Determine the (x, y) coordinate at the center of the cell enclosing the given text.  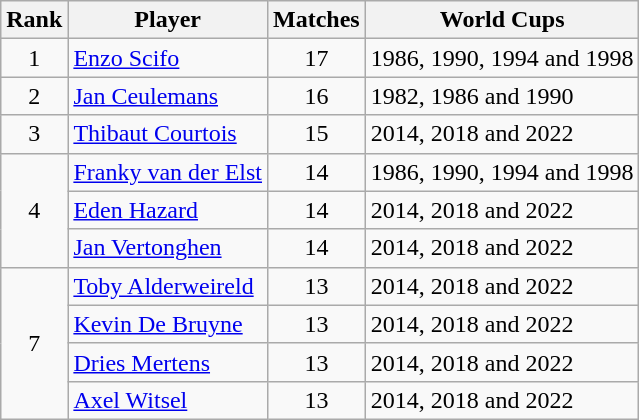
2 (34, 96)
Enzo Scifo (168, 58)
4 (34, 210)
World Cups (502, 20)
Jan Ceulemans (168, 96)
17 (317, 58)
Player (168, 20)
Franky van der Elst (168, 172)
1 (34, 58)
3 (34, 134)
1982, 1986 and 1990 (502, 96)
Thibaut Courtois (168, 134)
Dries Mertens (168, 362)
Rank (34, 20)
Matches (317, 20)
Jan Vertonghen (168, 248)
Kevin De Bruyne (168, 324)
Toby Alderweireld (168, 286)
Eden Hazard (168, 210)
15 (317, 134)
Axel Witsel (168, 400)
16 (317, 96)
7 (34, 343)
